Extract the (x, y) coordinate from the center of the cell holding the provided text.  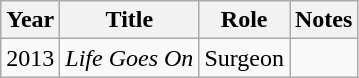
2013 (30, 58)
Year (30, 20)
Notes (324, 20)
Surgeon (244, 58)
Life Goes On (130, 58)
Role (244, 20)
Title (130, 20)
